Search for the cell housing the specified text and yield its (x, y) center coordinate. 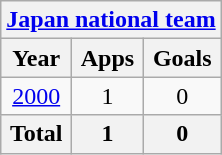
Total (36, 134)
Goals (182, 58)
2000 (36, 96)
Year (36, 58)
Japan national team (111, 20)
Apps (108, 58)
